Return the (x, y) coordinate for the center point of the cell that contains the specified text.  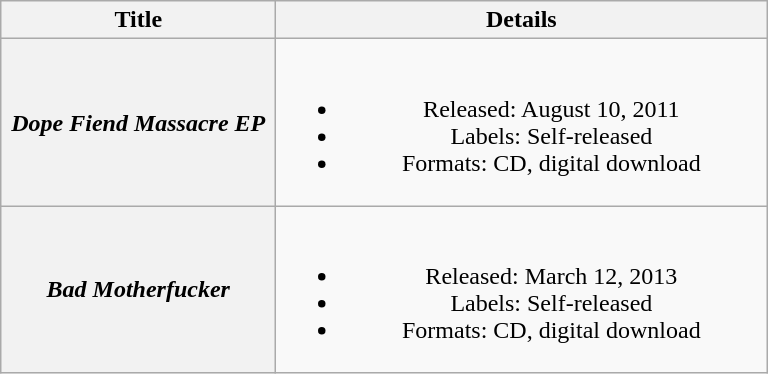
Released: August 10, 2011Labels: Self-releasedFormats: CD, digital download (522, 122)
Dope Fiend Massacre EP (138, 122)
Released: March 12, 2013Labels: Self-releasedFormats: CD, digital download (522, 290)
Bad Motherfucker (138, 290)
Details (522, 20)
Title (138, 20)
